Capture the cell that displays the provided text and extract its [x, y] central coordinate. 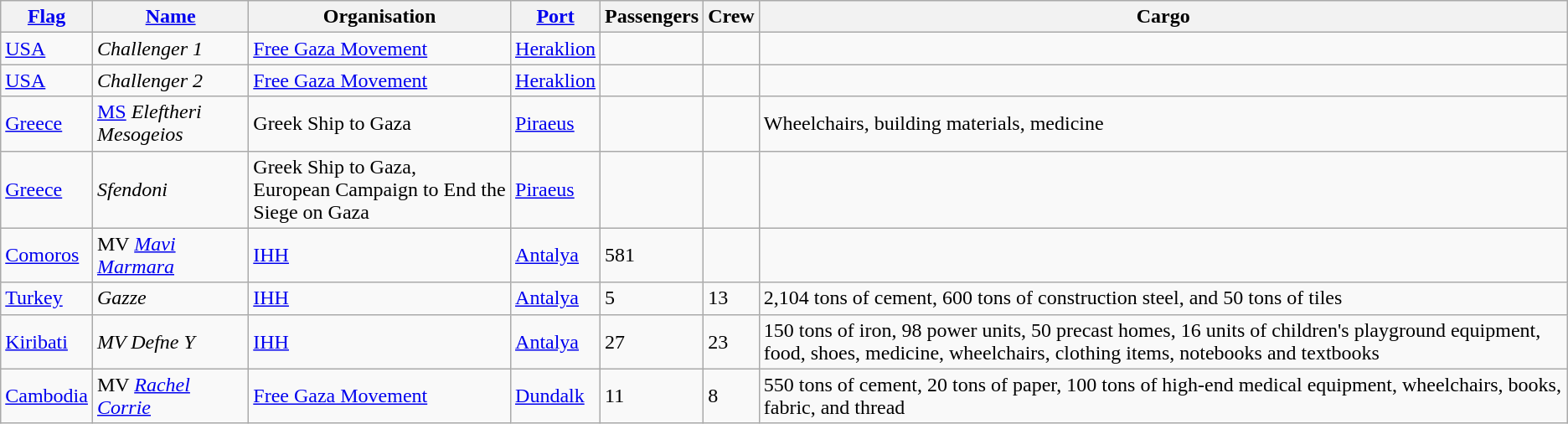
2,104 tons of cement, 600 tons of construction steel, and 50 tons of tiles [1163, 298]
Dundalk [556, 396]
Sfendoni [170, 189]
Challenger 2 [170, 80]
Name [170, 17]
Organisation [380, 17]
Comoros [47, 255]
Port [556, 17]
Greek Ship to Gaza [380, 124]
Kiribati [47, 342]
27 [652, 342]
11 [652, 396]
13 [732, 298]
MV Rachel Corrie [170, 396]
Crew [732, 17]
23 [732, 342]
MS Eleftheri Mesogeios [170, 124]
8 [732, 396]
Flag [47, 17]
MV Mavi Marmara [170, 255]
5 [652, 298]
Passengers [652, 17]
550 tons of cement, 20 tons of paper, 100 tons of high-end medical equipment, wheelchairs, books, fabric, and thread [1163, 396]
Cambodia [47, 396]
MV Defne Y [170, 342]
Cargo [1163, 17]
Greek Ship to Gaza,European Campaign to End the Siege on Gaza [380, 189]
Turkey [47, 298]
Gazze [170, 298]
Challenger 1 [170, 49]
581 [652, 255]
Wheelchairs, building materials, medicine [1163, 124]
